Provide the (X, Y) coordinate of the cell's center where the given text is located.  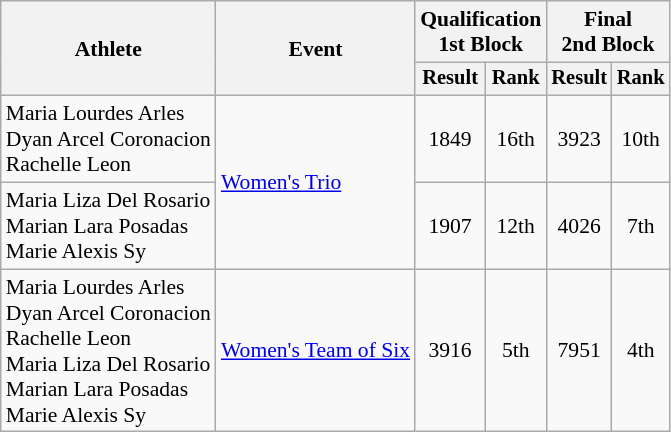
Final 2nd Block (608, 32)
3916 (450, 350)
7th (641, 226)
Athlete (108, 48)
Maria Lourdes Arles Dyan Arcel Coronacion Rachelle Leon Maria Liza Del Rosario Marian Lara Posadas Marie Alexis Sy (108, 350)
10th (641, 140)
12th (516, 226)
7951 (579, 350)
Maria Liza Del Rosario Marian Lara Posadas Marie Alexis Sy (108, 226)
Women's Trio (316, 182)
3923 (579, 140)
4th (641, 350)
16th (516, 140)
Women's Team of Six (316, 350)
1849 (450, 140)
Qualification 1st Block (480, 32)
5th (516, 350)
4026 (579, 226)
1907 (450, 226)
Event (316, 48)
Maria Lourdes Arles Dyan Arcel Coronacion Rachelle Leon (108, 140)
